From the cell containing the given text, extract its center point as (X, Y) coordinate. 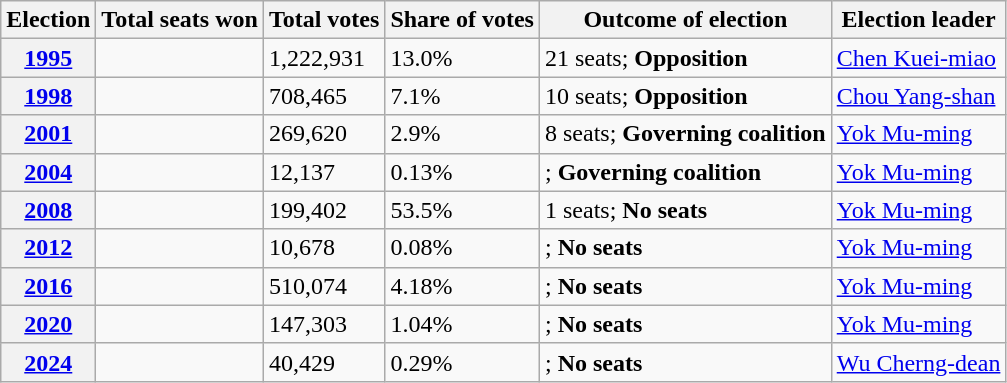
Chou Yang-shan (918, 96)
Election leader (918, 20)
1995 (48, 58)
2016 (48, 286)
21 seats; Opposition (685, 58)
8 seats; Governing coalition (685, 134)
Total votes (324, 20)
12,137 (324, 172)
10 seats; Opposition (685, 96)
13.0% (462, 58)
53.5% (462, 210)
147,303 (324, 324)
510,074 (324, 286)
Chen Kuei-miao (918, 58)
10,678 (324, 248)
Outcome of election (685, 20)
2008 (48, 210)
40,429 (324, 362)
Election (48, 20)
1.04% (462, 324)
2024 (48, 362)
0.29% (462, 362)
0.13% (462, 172)
2012 (48, 248)
7.1% (462, 96)
Share of votes (462, 20)
; Governing coalition (685, 172)
269,620 (324, 134)
Total seats won (180, 20)
2.9% (462, 134)
0.08% (462, 248)
199,402 (324, 210)
2020 (48, 324)
1,222,931 (324, 58)
1 seats; No seats (685, 210)
2001 (48, 134)
708,465 (324, 96)
1998 (48, 96)
4.18% (462, 286)
Wu Cherng-dean (918, 362)
2004 (48, 172)
